Capture the cell that displays the provided text and extract its [x, y] central coordinate. 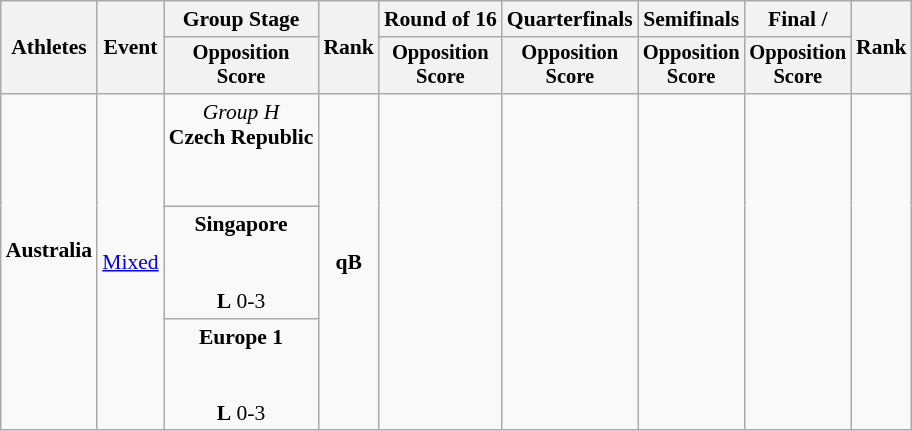
Event [130, 48]
Semifinals [692, 19]
Australia [49, 262]
Group HCzech Republic [242, 150]
Mixed [130, 262]
SingaporeL 0-3 [242, 263]
Round of 16 [440, 19]
Quarterfinals [570, 19]
qB [348, 262]
Europe 1L 0-3 [242, 375]
Athletes [49, 48]
Group Stage [242, 19]
Final / [798, 19]
